Locate the cell with the specified text and output its [X, Y] center coordinate. 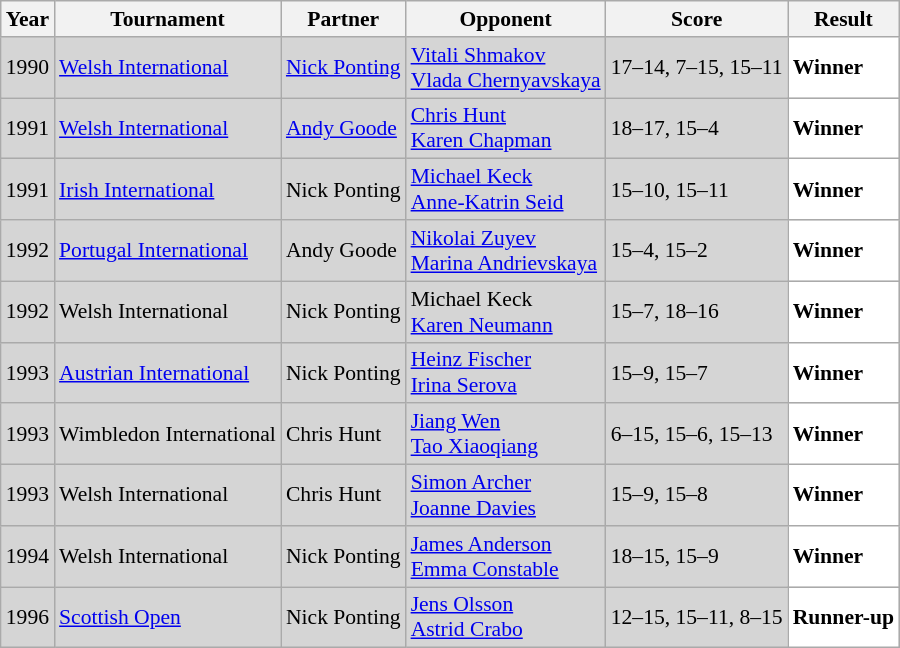
Vitali Shmakov Vlada Chernyavskaya [506, 68]
15–10, 15–11 [697, 190]
1994 [28, 556]
Chris Hunt Karen Chapman [506, 128]
15–7, 18–16 [697, 312]
15–9, 15–7 [697, 372]
15–9, 15–8 [697, 496]
Simon Archer Joanne Davies [506, 496]
6–15, 15–6, 15–13 [697, 434]
15–4, 15–2 [697, 250]
18–17, 15–4 [697, 128]
Jiang Wen Tao Xiaoqiang [506, 434]
1996 [28, 618]
Michael Keck Anne-Katrin Seid [506, 190]
Tournament [168, 19]
Year [28, 19]
1990 [28, 68]
Wimbledon International [168, 434]
Heinz Fischer Irina Serova [506, 372]
Michael Keck Karen Neumann [506, 312]
Runner-up [844, 618]
Result [844, 19]
Scottish Open [168, 618]
Nikolai Zuyev Marina Andrievskaya [506, 250]
17–14, 7–15, 15–11 [697, 68]
Score [697, 19]
Partner [344, 19]
Jens Olsson Astrid Crabo [506, 618]
18–15, 15–9 [697, 556]
Opponent [506, 19]
Portugal International [168, 250]
Irish International [168, 190]
Austrian International [168, 372]
James Anderson Emma Constable [506, 556]
12–15, 15–11, 8–15 [697, 618]
